Provide the [x, y] coordinate of the cell's center where the given text is located.  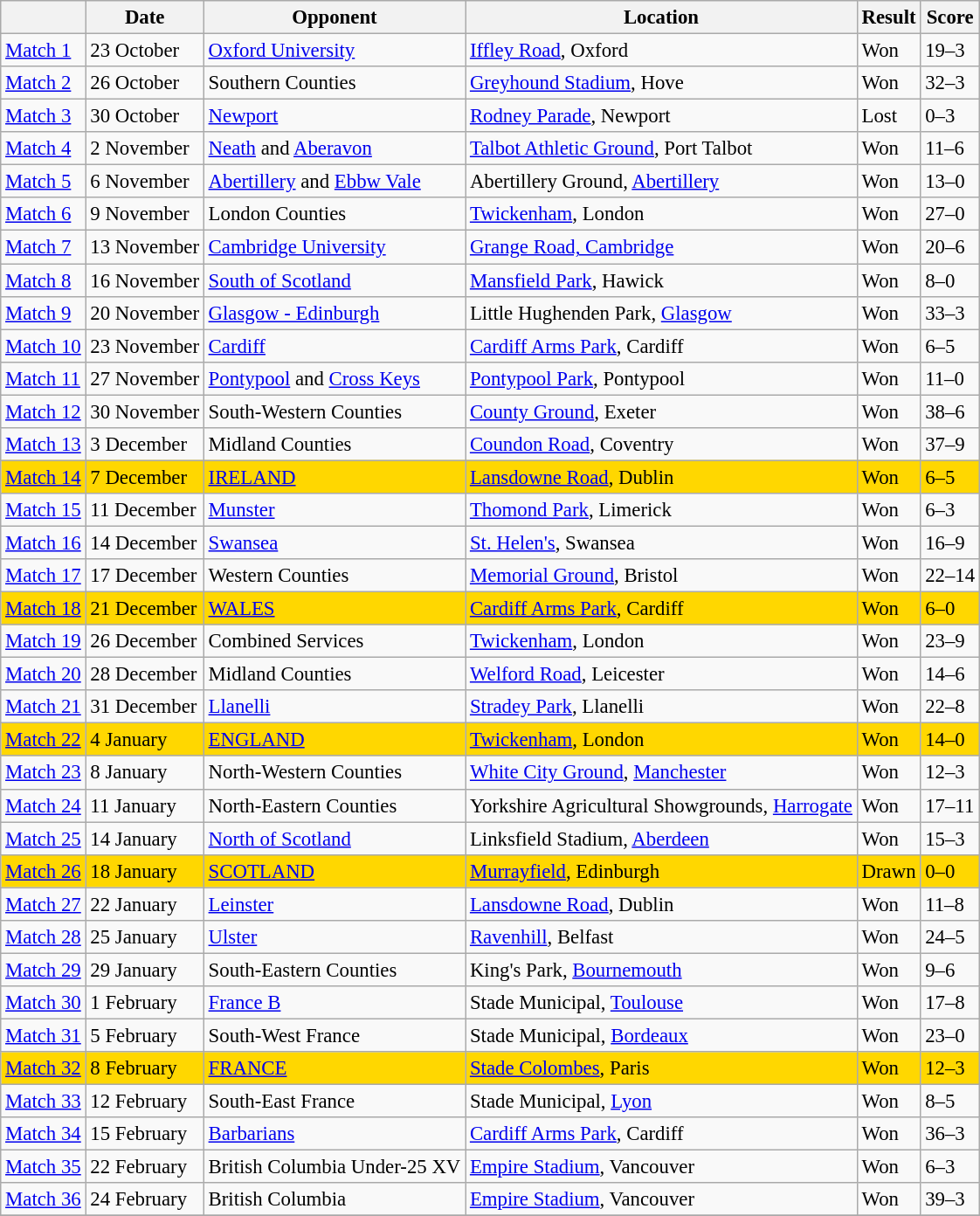
Grange Road, Cambridge [662, 247]
Llanelli [334, 707]
20–6 [950, 247]
Pontypool Park, Pontypool [662, 378]
Match 34 [44, 1134]
Match 36 [44, 1199]
South-Eastern Counties [334, 970]
Match 7 [44, 247]
Iffley Road, Oxford [662, 51]
Newport [334, 116]
Match 15 [44, 510]
Abertillery and Ebbw Vale [334, 182]
9 November [145, 214]
Match 24 [44, 805]
39–3 [950, 1199]
Match 29 [44, 970]
30 October [145, 116]
17–8 [950, 1003]
Swansea [334, 542]
Match 26 [44, 871]
15 February [145, 1134]
Welford Road, Leicester [662, 674]
North of Scotland [334, 839]
St. Helen's, Swansea [662, 542]
15–3 [950, 839]
38–6 [950, 411]
Opponent [334, 17]
Match 16 [44, 542]
South-Western Counties [334, 411]
22–14 [950, 576]
2 November [145, 149]
Match 14 [44, 477]
Match 25 [44, 839]
British Columbia Under-25 XV [334, 1167]
WALES [334, 609]
12 February [145, 1102]
22 February [145, 1167]
Neath and Aberavon [334, 149]
Ravenhill, Belfast [662, 937]
IRELAND [334, 477]
9–6 [950, 970]
Linksfield Stadium, Aberdeen [662, 839]
Cardiff [334, 346]
Abertillery Ground, Abertillery [662, 182]
11 January [145, 805]
Stade Municipal, Toulouse [662, 1003]
1 February [145, 1003]
Southern Counties [334, 83]
16 November [145, 280]
South-West France [334, 1035]
29 January [145, 970]
Stade Municipal, Lyon [662, 1102]
Stade Municipal, Bordeaux [662, 1035]
North-Eastern Counties [334, 805]
Match 31 [44, 1035]
11 December [145, 510]
5 February [145, 1035]
14–0 [950, 740]
Match 6 [44, 214]
30 November [145, 411]
14–6 [950, 674]
31 December [145, 707]
Match 3 [44, 116]
Leinster [334, 904]
Stradey Park, Llanelli [662, 707]
11–0 [950, 378]
Coundon Road, Coventry [662, 445]
Yorkshire Agricultural Showgrounds, Harrogate [662, 805]
8–5 [950, 1102]
Match 23 [44, 773]
16–9 [950, 542]
Match 27 [44, 904]
6 November [145, 182]
Thomond Park, Limerick [662, 510]
Lost [889, 116]
Drawn [889, 871]
Match 9 [44, 313]
Rodney Parade, Newport [662, 116]
Stade Colombes, Paris [662, 1068]
ENGLAND [334, 740]
17–11 [950, 805]
33–3 [950, 313]
27–0 [950, 214]
19–3 [950, 51]
White City Ground, Manchester [662, 773]
Match 28 [44, 937]
Match 2 [44, 83]
FRANCE [334, 1068]
6–0 [950, 609]
14 December [145, 542]
Talbot Athletic Ground, Port Talbot [662, 149]
0–0 [950, 871]
14 January [145, 839]
South-East France [334, 1102]
Score [950, 17]
Pontypool and Cross Keys [334, 378]
Match 20 [44, 674]
23–9 [950, 641]
13 November [145, 247]
8–0 [950, 280]
7 December [145, 477]
11–8 [950, 904]
Match 13 [44, 445]
Match 21 [44, 707]
North-Western Counties [334, 773]
8 February [145, 1068]
24–5 [950, 937]
Match 18 [44, 609]
4 January [145, 740]
Glasgow - Edinburgh [334, 313]
21 December [145, 609]
22 January [145, 904]
26 December [145, 641]
24 February [145, 1199]
23 October [145, 51]
27 November [145, 378]
11–6 [950, 149]
20 November [145, 313]
Result [889, 17]
Match 17 [44, 576]
13–0 [950, 182]
Cambridge University [334, 247]
17 December [145, 576]
Combined Services [334, 641]
3 December [145, 445]
Match 35 [44, 1167]
France B [334, 1003]
Match 33 [44, 1102]
Date [145, 17]
Match 4 [44, 149]
Match 8 [44, 280]
Munster [334, 510]
Match 22 [44, 740]
Ulster [334, 937]
36–3 [950, 1134]
Match 11 [44, 378]
18 January [145, 871]
Greyhound Stadium, Hove [662, 83]
London Counties [334, 214]
South of Scotland [334, 280]
28 December [145, 674]
Match 10 [44, 346]
Match 19 [44, 641]
SCOTLAND [334, 871]
37–9 [950, 445]
King's Park, Bournemouth [662, 970]
Mansfield Park, Hawick [662, 280]
Match 5 [44, 182]
22–8 [950, 707]
23 November [145, 346]
23–0 [950, 1035]
0–3 [950, 116]
Location [662, 17]
Match 30 [44, 1003]
32–3 [950, 83]
Match 1 [44, 51]
Memorial Ground, Bristol [662, 576]
Oxford University [334, 51]
Little Hughenden Park, Glasgow [662, 313]
Match 32 [44, 1068]
Western Counties [334, 576]
British Columbia [334, 1199]
Murrayfield, Edinburgh [662, 871]
Barbarians [334, 1134]
8 January [145, 773]
25 January [145, 937]
Match 12 [44, 411]
26 October [145, 83]
County Ground, Exeter [662, 411]
